Detect which cell encompasses the target text, then output its (x, y) center coordinate. 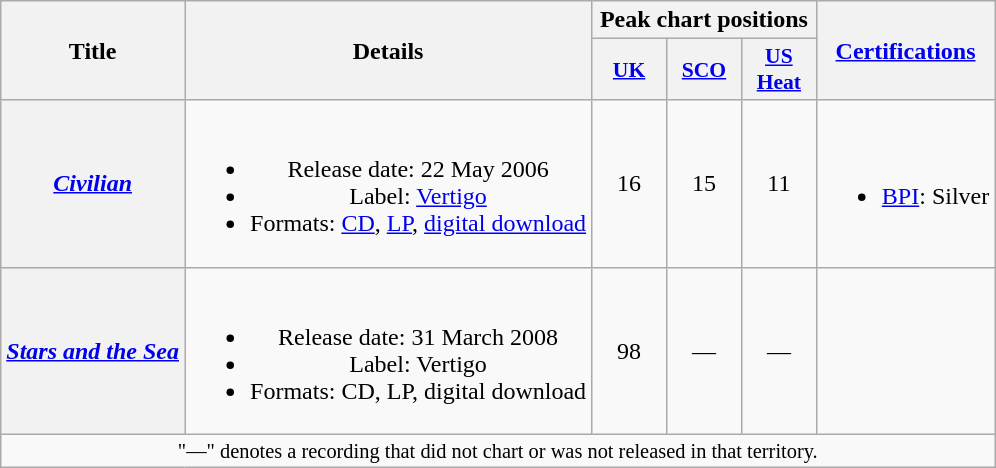
BPI: Silver (905, 184)
Stars and the Sea (93, 350)
15 (704, 184)
Civilian (93, 184)
"—" denotes a recording that did not chart or was not released in that territory. (498, 451)
16 (630, 184)
SCO (704, 70)
UK (630, 70)
Release date: 31 March 2008Label: VertigoFormats: CD, LP, digital download (388, 350)
98 (630, 350)
11 (778, 184)
Title (93, 50)
US Heat (778, 70)
Certifications (905, 50)
Release date: 22 May 2006Label: VertigoFormats: CD, LP, digital download (388, 184)
Peak chart positions (704, 20)
Details (388, 50)
